From the cell containing the given text, extract its center point as [X, Y] coordinate. 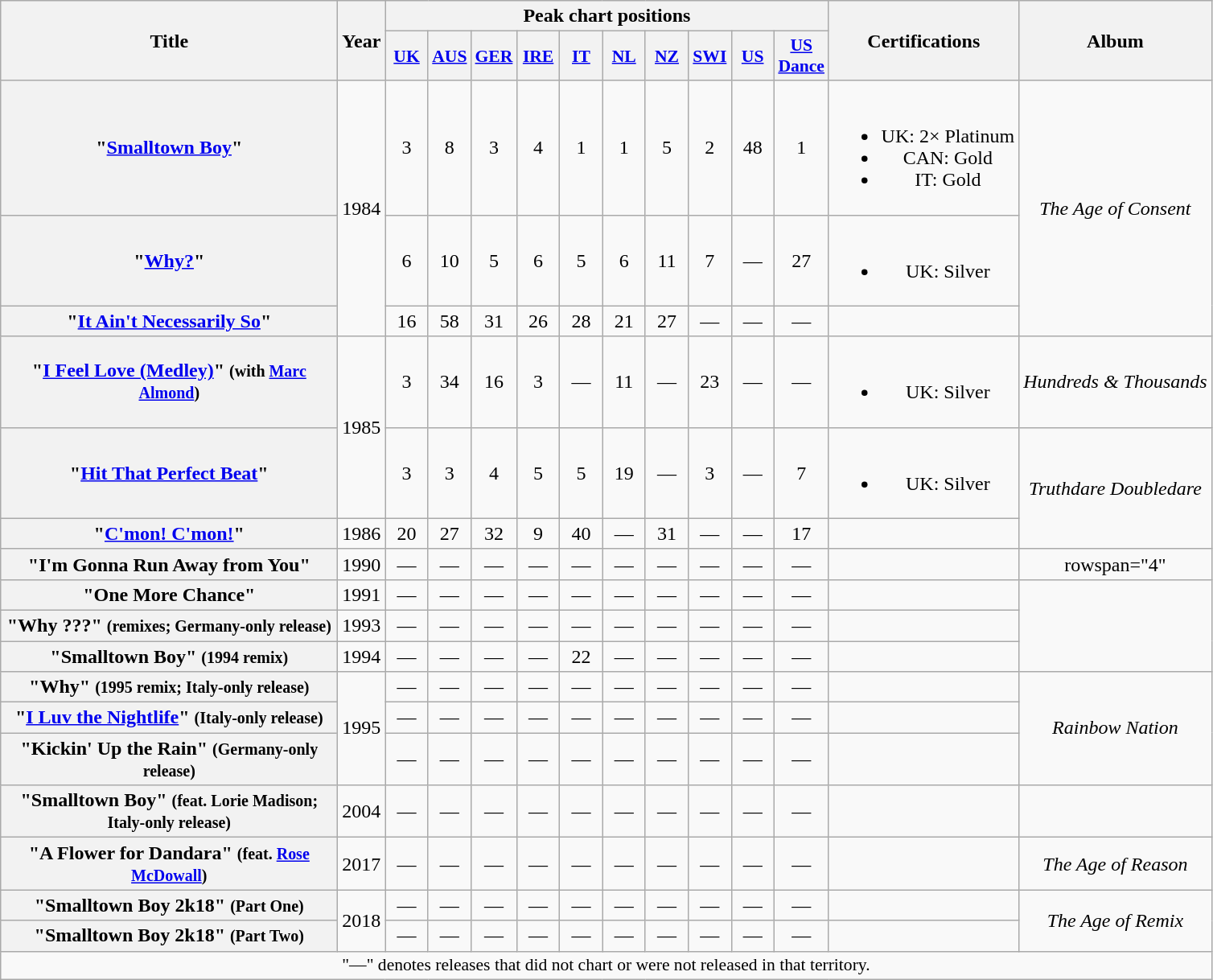
48 [753, 148]
"Kickin' Up the Rain" (Germany-only release) [169, 760]
US Dance [801, 56]
"Why" (1995 remix; Italy-only release) [169, 687]
Rainbow Nation [1116, 729]
8 [449, 148]
17 [801, 533]
2018 [362, 920]
Truthdare Doubledare [1116, 488]
2 [709, 148]
UK [407, 56]
UK: 2× PlatinumCAN: GoldIT: Gold [923, 148]
NL [624, 56]
"Smalltown Boy" (feat. Lorie Madison; Italy-only release) [169, 811]
The Age of Consent [1116, 208]
58 [449, 321]
"Smalltown Boy 2k18" (Part Two) [169, 936]
28 [581, 321]
26 [537, 321]
"I Luv the Nightlife" (Italy-only release) [169, 718]
"A Flower for Dandara" (feat. Rose McDowall) [169, 864]
32 [494, 533]
"Smalltown Boy" (1994 remix) [169, 656]
"One More Chance" [169, 595]
1991 [362, 595]
1984 [362, 208]
1995 [362, 729]
IT [581, 56]
34 [449, 381]
"I Feel Love (Medley)" (with Marc Almond) [169, 381]
20 [407, 533]
IRE [537, 56]
1986 [362, 533]
AUS [449, 56]
1985 [362, 427]
10 [449, 261]
"Smalltown Boy 2k18" (Part One) [169, 905]
19 [624, 473]
2004 [362, 811]
Hundreds & Thousands [1116, 381]
1993 [362, 625]
"Hit That Perfect Beat" [169, 473]
"It Ain't Necessarily So" [169, 321]
SWI [709, 56]
Album [1116, 40]
"Smalltown Boy" [169, 148]
Year [362, 40]
21 [624, 321]
22 [581, 656]
The Age of Remix [1116, 920]
rowspan="4" [1116, 564]
2017 [362, 864]
"—" denotes releases that did not chart or were not released in that territory. [606, 966]
NZ [666, 56]
Peak chart positions [606, 16]
"Why?" [169, 261]
1990 [362, 564]
"I'm Gonna Run Away from You" [169, 564]
GER [494, 56]
40 [581, 533]
"Why ???" (remixes; Germany-only release) [169, 625]
9 [537, 533]
"C'mon! C'mon!" [169, 533]
The Age of Reason [1116, 864]
US [753, 56]
1994 [362, 656]
23 [709, 381]
Title [169, 40]
Certifications [923, 40]
